For the text-containing cell, return its midpoint in (X, Y) coordinate format. 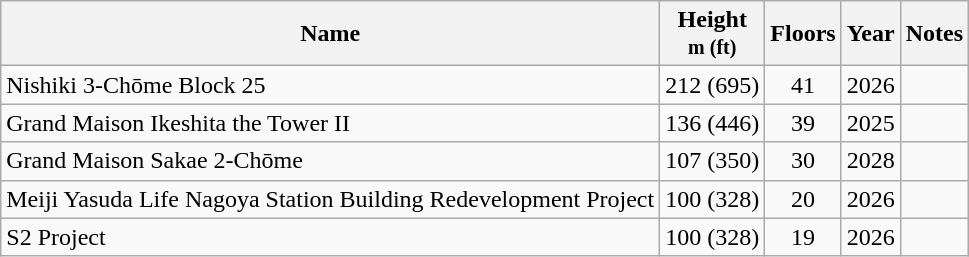
S2 Project (330, 237)
2025 (870, 123)
2028 (870, 161)
39 (803, 123)
41 (803, 85)
19 (803, 237)
Meiji Yasuda Life Nagoya Station Building Redevelopment Project (330, 199)
Notes (934, 34)
Grand Maison Sakae 2-Chōme (330, 161)
Heightm (ft) (712, 34)
20 (803, 199)
Floors (803, 34)
Nishiki 3-Chōme Block 25 (330, 85)
107 (350) (712, 161)
212 (695) (712, 85)
Name (330, 34)
136 (446) (712, 123)
Grand Maison Ikeshita the Tower II (330, 123)
Year (870, 34)
30 (803, 161)
